Return the [x, y] coordinate for the center point of the cell that contains the specified text.  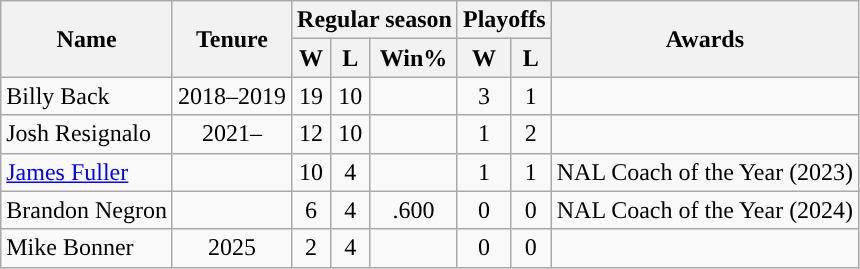
19 [312, 96]
NAL Coach of the Year (2024) [704, 210]
Win% [414, 58]
NAL Coach of the Year (2023) [704, 172]
Brandon Negron [87, 210]
Billy Back [87, 96]
Josh Resignalo [87, 134]
Tenure [232, 39]
2018–2019 [232, 96]
Mike Bonner [87, 248]
2021– [232, 134]
Name [87, 39]
3 [484, 96]
12 [312, 134]
2025 [232, 248]
6 [312, 210]
Playoffs [504, 20]
Regular season [375, 20]
.600 [414, 210]
Awards [704, 39]
James Fuller [87, 172]
